Detect which cell encompasses the target text, then output its [X, Y] center coordinate. 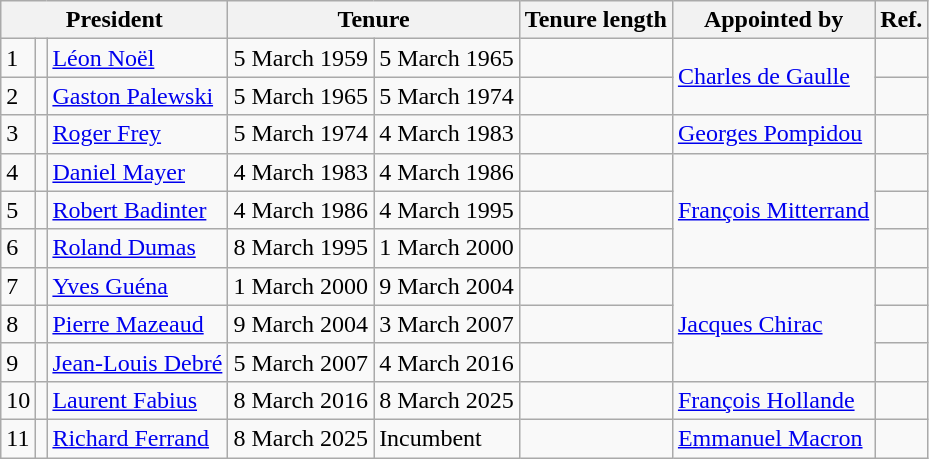
7 [18, 286]
1 [18, 58]
Roger Frey [138, 134]
11 [18, 438]
4 March 2016 [447, 362]
6 [18, 248]
5 March 1959 [301, 58]
4 [18, 172]
Incumbent [447, 438]
3 March 2007 [447, 324]
Tenure [374, 20]
Appointed by [773, 20]
Richard Ferrand [138, 438]
Léon Noël [138, 58]
9 [18, 362]
Gaston Palewski [138, 96]
Georges Pompidou [773, 134]
5 [18, 210]
President [114, 20]
Daniel Mayer [138, 172]
4 March 1995 [447, 210]
8 March 1995 [301, 248]
François Hollande [773, 400]
Yves Guéna [138, 286]
2 [18, 96]
5 March 2007 [301, 362]
Tenure length [596, 20]
Jean-Louis Debré [138, 362]
Charles de Gaulle [773, 77]
Laurent Fabius [138, 400]
Emmanuel Macron [773, 438]
Jacques Chirac [773, 324]
3 [18, 134]
Robert Badinter [138, 210]
8 [18, 324]
8 March 2016 [301, 400]
10 [18, 400]
Pierre Mazeaud [138, 324]
Roland Dumas [138, 248]
François Mitterrand [773, 210]
Ref. [902, 20]
